Output the (x, y) coordinate of the center of the cell containing the given text.  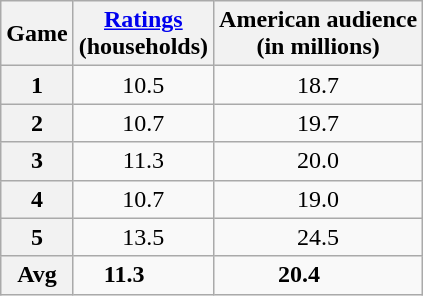
19.0 (318, 199)
American audience(in millions) (318, 34)
Game (37, 34)
18.7 (318, 85)
20.0 (318, 161)
Avg (37, 275)
24.5 (318, 237)
13.5 (143, 237)
Ratings(households) (143, 34)
20.4 (318, 275)
1 (37, 85)
5 (37, 237)
3 (37, 161)
19.7 (318, 123)
4 (37, 199)
2 (37, 123)
10.5 (143, 85)
